Return the [x, y] coordinate for the center point of the cell that contains the specified text.  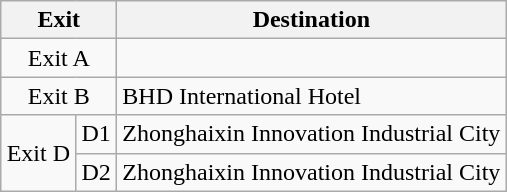
BHD International Hotel [312, 96]
D1 [96, 134]
Exit B [59, 96]
Exit D [38, 153]
Exit [59, 20]
Destination [312, 20]
D2 [96, 172]
Exit A [59, 58]
